Extract the [x, y] coordinate from the center of the cell holding the provided text.  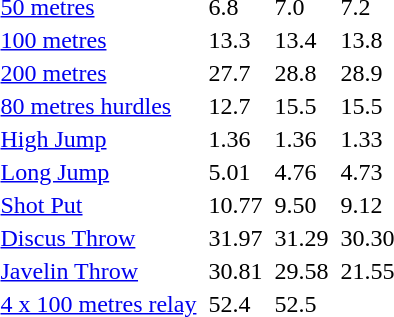
15.5 [302, 106]
13.3 [236, 40]
9.50 [302, 205]
13.4 [302, 40]
31.29 [302, 238]
27.7 [236, 73]
28.8 [302, 73]
31.97 [236, 238]
5.01 [236, 172]
12.7 [236, 106]
4.76 [302, 172]
10.77 [236, 205]
29.58 [302, 271]
30.81 [236, 271]
